Scan for the cell matching the given text and deliver its [x, y] coordinate at center. 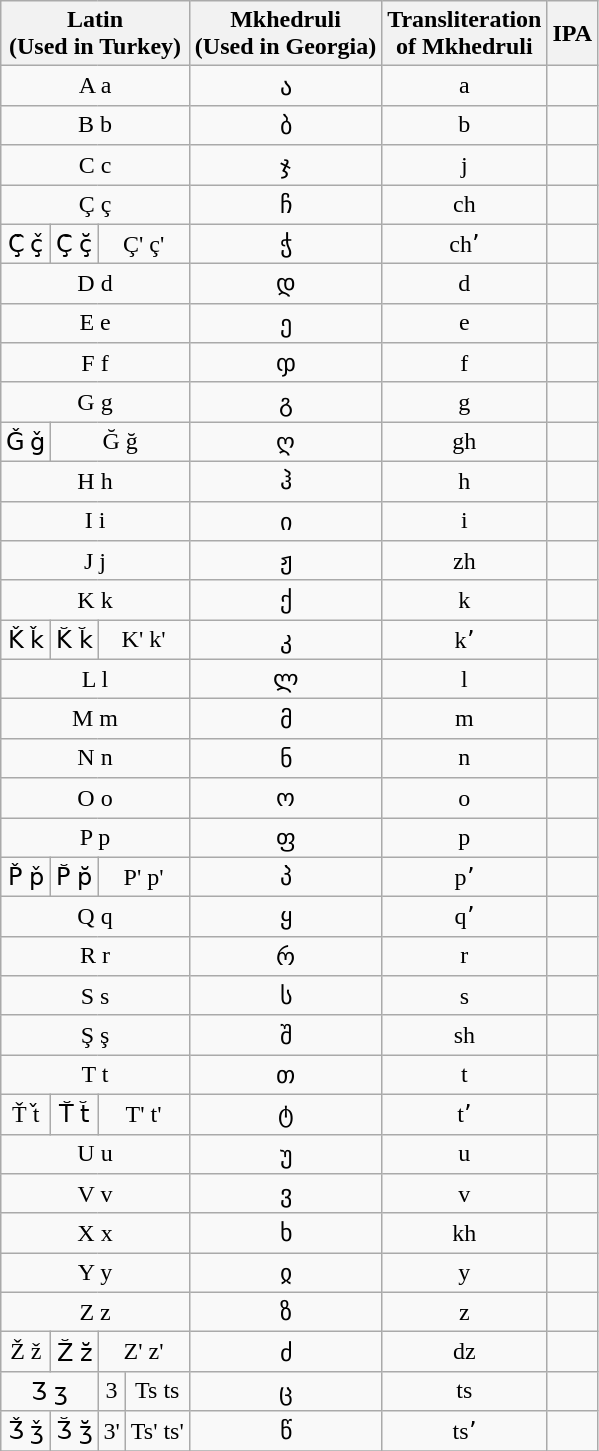
l [464, 679]
მ [285, 719]
P' p' [144, 877]
Transliterationof Mkhedruli [464, 34]
O o [96, 798]
j [464, 165]
გ [285, 402]
D d [96, 284]
G g [96, 402]
Ç̌ ç̌ [26, 244]
r [464, 956]
B b [96, 125]
ფ [285, 838]
T' t' [144, 1114]
რ [285, 956]
v [464, 1194]
d [464, 284]
m [464, 719]
s [464, 996]
ა [285, 86]
R r [96, 956]
Z̆ z̆ [74, 1352]
ე [285, 323]
J j [96, 561]
Mkhedruli(Used in Georgia) [285, 34]
I i [96, 521]
h [464, 481]
ts [464, 1391]
Ǯ ǯ [26, 1431]
ო [285, 798]
ტ [285, 1114]
ძ [285, 1352]
Ğ ğ [120, 442]
S s [96, 996]
i [464, 521]
ch [464, 204]
კ [285, 640]
ჯ [285, 165]
დ [285, 284]
X x [96, 1233]
Z' z' [144, 1352]
Ts' ts' [157, 1431]
ბ [285, 125]
უ [285, 1154]
წ [285, 1431]
შ [285, 1035]
ხ [285, 1233]
Ç̆ ç̆ [74, 244]
IPA [572, 34]
ჲ [285, 1273]
3' [112, 1431]
U u [96, 1154]
u [464, 1154]
k [464, 600]
z [464, 1312]
V v [96, 1194]
Y y [96, 1273]
K k [96, 600]
P p [96, 838]
ვ [285, 1194]
პ [285, 877]
Ʒ ʒ [50, 1391]
Ǩ ǩ [26, 640]
Ts ts [157, 1391]
H h [96, 481]
Q q [96, 917]
L l [96, 679]
K̆ k̆ [74, 640]
M m [96, 719]
ჶ [285, 363]
ქ [285, 600]
chʼ [464, 244]
ნ [285, 758]
ჰ [285, 481]
kh [464, 1233]
Ş ş [96, 1035]
pʼ [464, 877]
Ž ž [26, 1352]
Ç' ç' [144, 244]
P̆ p̆ [74, 877]
ყ [285, 917]
y [464, 1273]
Ǧ ǧ [26, 442]
g [464, 402]
3 [112, 1391]
tʼ [464, 1114]
e [464, 323]
ჟ [285, 561]
ი [285, 521]
qʼ [464, 917]
ლ [285, 679]
ღ [285, 442]
t [464, 1075]
a [464, 86]
T̆ t̆ [74, 1114]
Ʒ̆ ʒ̆ [74, 1431]
Ç ç [96, 204]
ც [285, 1391]
gh [464, 442]
C c [96, 165]
o [464, 798]
N n [96, 758]
P̌ p̌ [26, 877]
T t [96, 1075]
თ [285, 1075]
tsʼ [464, 1431]
kʼ [464, 640]
ს [285, 996]
f [464, 363]
F f [96, 363]
n [464, 758]
E e [96, 323]
Z z [96, 1312]
ზ [285, 1312]
K' k' [144, 640]
A a [96, 86]
p [464, 838]
Latin(Used in Turkey) [96, 34]
b [464, 125]
sh [464, 1035]
zh [464, 561]
dz [464, 1352]
ჩ [285, 204]
Ť t‌̌ [26, 1114]
ჭ [285, 244]
